Extract the [X, Y] coordinate from the center of the cell holding the provided text.  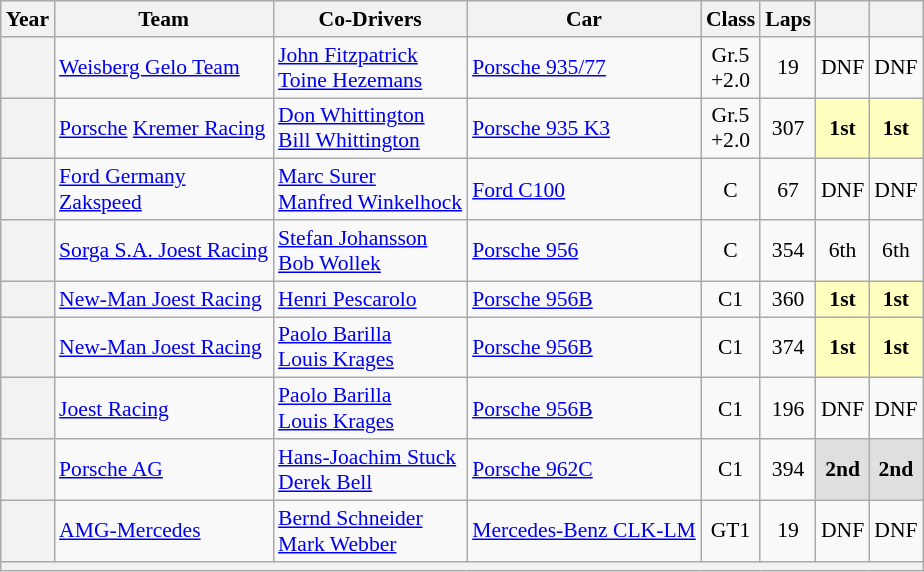
John Fitzpatrick Toine Hezemans [370, 68]
Henri Pescarolo [370, 299]
Marc Surer Manfred Winkelhock [370, 190]
307 [788, 128]
Car [584, 19]
Sorga S.A. Joest Racing [164, 250]
360 [788, 299]
Hans-Joachim Stuck Derek Bell [370, 470]
Bernd Schneider Mark Webber [370, 530]
Weisberg Gelo Team [164, 68]
67 [788, 190]
GT1 [730, 530]
Laps [788, 19]
Mercedes-Benz CLK-LM [584, 530]
Class [730, 19]
Porsche Kremer Racing [164, 128]
374 [788, 348]
Co-Drivers [370, 19]
Porsche 935 K3 [584, 128]
Team [164, 19]
Ford Germany Zakspeed [164, 190]
Ford C100 [584, 190]
Porsche AG [164, 470]
196 [788, 408]
Stefan Johansson Bob Wollek [370, 250]
Porsche 962C [584, 470]
394 [788, 470]
AMG-Mercedes [164, 530]
Year [28, 19]
Don Whittington Bill Whittington [370, 128]
Porsche 935/77 [584, 68]
Porsche 956 [584, 250]
Joest Racing [164, 408]
354 [788, 250]
